Pinpoint the cell where the given text exists, returning its [x, y] midpoint coordinate. 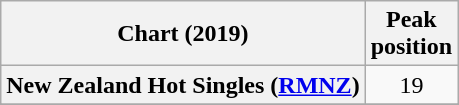
New Zealand Hot Singles (RMNZ) [183, 85]
Peakposition [411, 34]
Chart (2019) [183, 34]
19 [411, 85]
